Find where the given text appears and provide that cell's center as (x, y) coordinate. 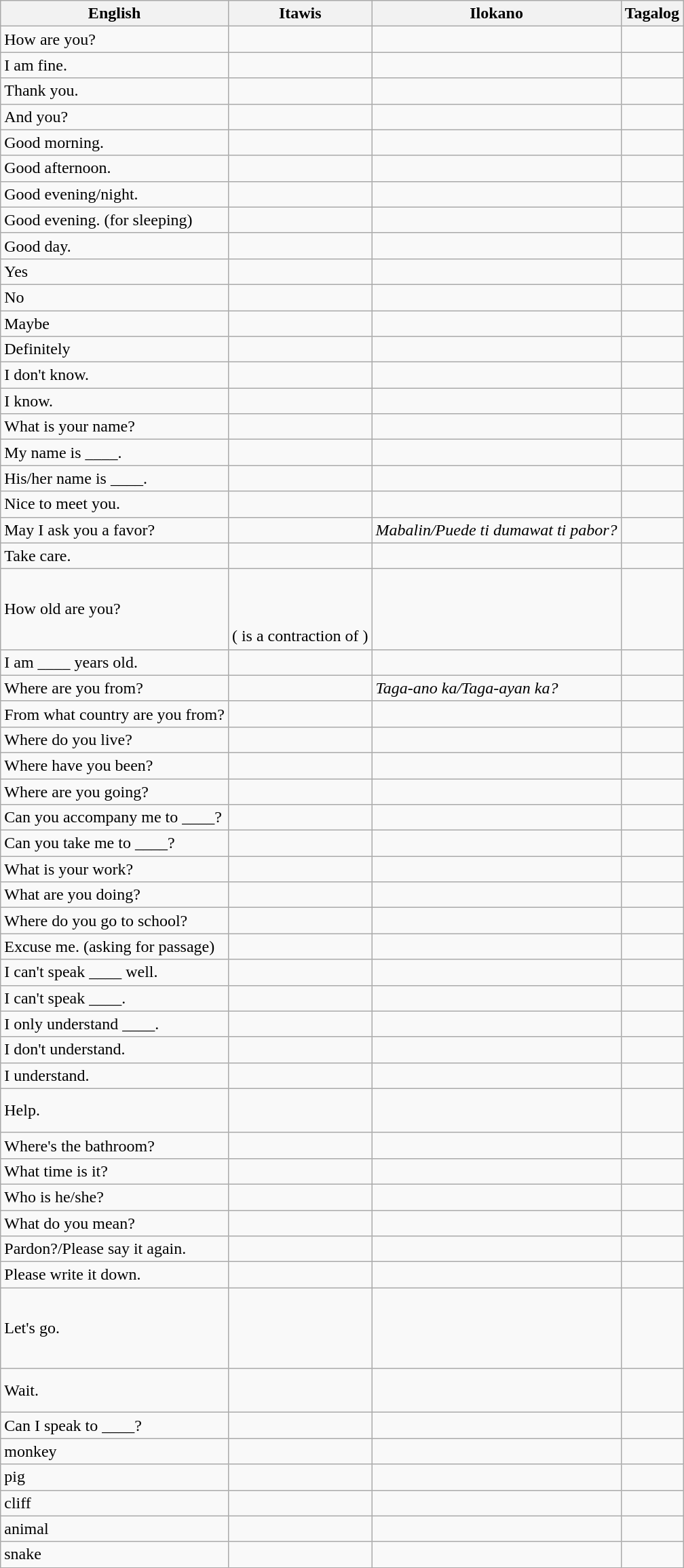
What is your work? (115, 869)
Where have you been? (115, 765)
What time is it? (115, 1171)
pig (115, 1477)
Pardon?/Please say it again. (115, 1249)
What do you mean? (115, 1223)
Who is he/she? (115, 1197)
Let's go. (115, 1328)
I can't speak ____. (115, 998)
How are you? (115, 39)
Where are you from? (115, 688)
May I ask you a favor? (115, 530)
Can you take me to ____? (115, 843)
From what country are you from? (115, 714)
Take care. (115, 556)
English (115, 14)
Definitely (115, 349)
Yes (115, 271)
And you? (115, 117)
I am fine. (115, 65)
Nice to meet you. (115, 504)
Tagalog (652, 14)
I don't know. (115, 375)
Mabalin/Puede ti dumawat ti pabor? (497, 530)
Where do you live? (115, 740)
Good evening. (for sleeping) (115, 220)
Thank you. (115, 91)
I only understand ____. (115, 1024)
I know. (115, 401)
What are you doing? (115, 895)
Taga-ano ka/Taga-ayan ka? (497, 688)
Good evening/night. (115, 194)
Itawis (300, 14)
Wait. (115, 1391)
I can't speak ____ well. (115, 972)
Good afternoon. (115, 168)
animal (115, 1529)
What is your name? (115, 427)
Can I speak to ____? (115, 1426)
I don't understand. (115, 1050)
Where do you go to school? (115, 921)
Excuse me. (asking for passage) (115, 946)
I am ____ years old. (115, 662)
cliff (115, 1503)
My name is ____. (115, 453)
Can you accompany me to ____? (115, 818)
No (115, 297)
Good day. (115, 246)
Help. (115, 1110)
His/her name is ____. (115, 478)
Please write it down. (115, 1275)
Good morning. (115, 142)
Where are you going? (115, 792)
Where's the bathroom? (115, 1145)
I understand. (115, 1075)
Ilokano (497, 14)
snake (115, 1554)
How old are you? (115, 609)
Maybe (115, 324)
( is a contraction of ) (300, 609)
monkey (115, 1451)
